Determine the [x, y] coordinate at the center of the cell enclosing the given text.  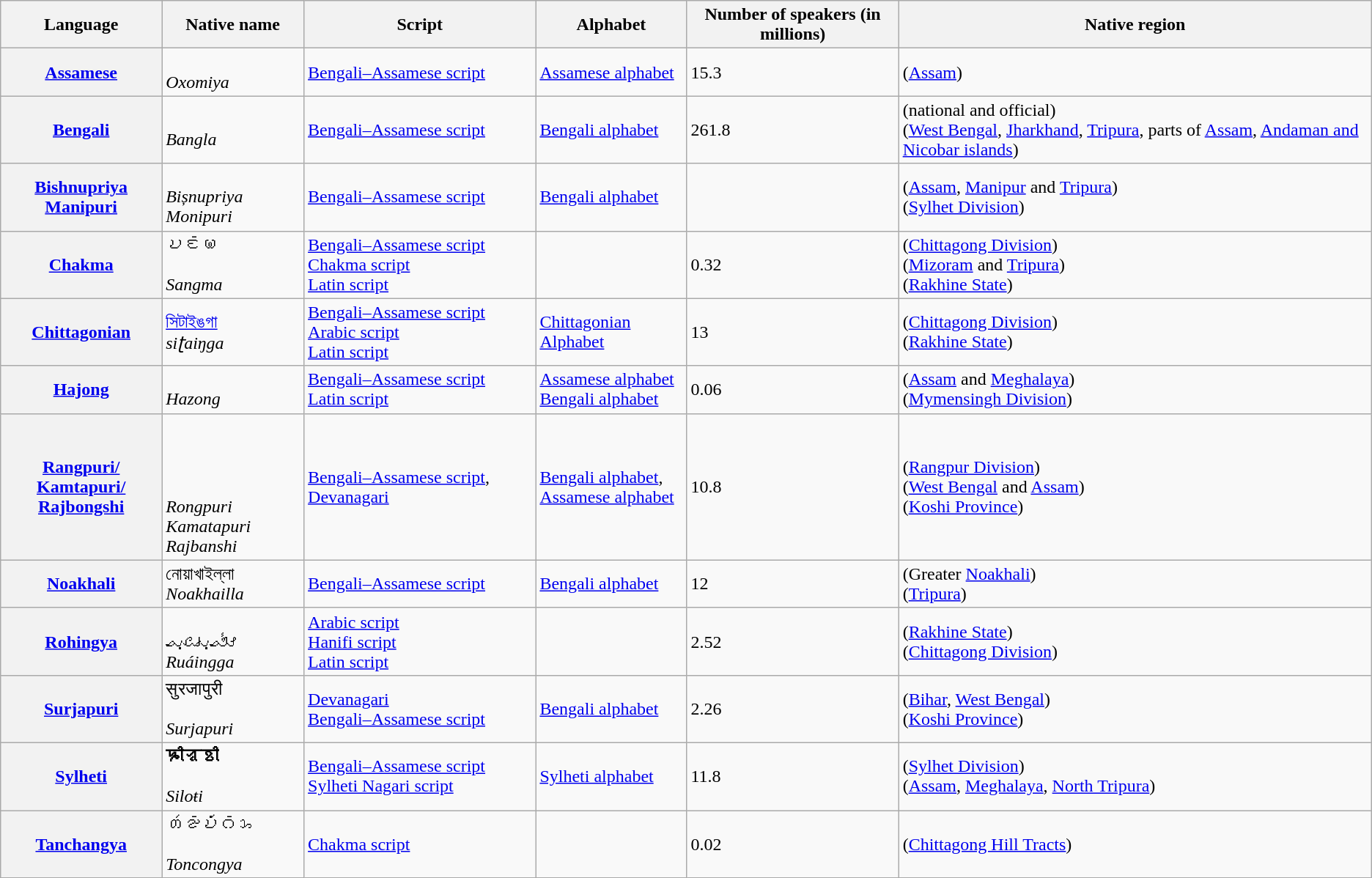
0.32 [793, 265]
Chittagonian Alphabet [611, 332]
Chakma [81, 265]
2.26 [793, 709]
Rangpuri/Kamtapuri/Rajbongshi [81, 487]
𐴌𐴗𐴥𐴝𐴙𐴚𐴒𐴙𐴝 Ruáingga [233, 641]
Bengali [81, 130]
Noakhali [81, 583]
(Assam and Meghalaya) (Mymensingh Division) [1135, 390]
Script [420, 25]
নোয়াখাইল্লা Noakhailla [233, 583]
(Rakhine State) (Chittagong Division) [1135, 641]
15.3 [793, 72]
11.8 [793, 776]
Rongpuri Kamatapuri Rajbanshi [233, 487]
0.02 [793, 844]
2.52 [793, 641]
Bengali–Assamese script, Devanagari [420, 487]
Sylheti [81, 776]
Bișnupriya Monipuri [233, 197]
(Chittagong Division) (Mizoram and Tripura) (Rakhine State) [1135, 265]
10.8 [793, 487]
13 [793, 332]
Bengali–Assamese script Latin script [420, 390]
Devanagari Bengali–Assamese script [420, 709]
Bangla [233, 130]
0.06 [793, 390]
Assamese [81, 72]
(Rangpur Division) (West Bengal and Assam) (Koshi Province) [1135, 487]
(Assam, Manipur and Tripura) (Sylhet Division) [1135, 197]
Number of speakers (in millions) [793, 25]
𑄌𑄋𑄴𑄟 Sangma [233, 265]
Native name [233, 25]
ꠍꠤꠟꠐꠤ Siloŧi [233, 776]
(Sylhet Division) (Assam, Meghalaya, North Tripura) [1135, 776]
सुरजापुरी Surjapuri [233, 709]
(Chittagong Hill Tracts) [1135, 844]
𑄖𑄧𑄐𑄴𑄌𑄧𑄁𑄉𑄴𑄡 Toncongya [233, 844]
Surjapuri [81, 709]
(Assam) [1135, 72]
Native region [1135, 25]
Bishnupriya Manipuri [81, 197]
12 [793, 583]
Assamese alphabet [611, 72]
Bengali alphabet, Assamese alphabet [611, 487]
Hajong [81, 390]
Chittagonian [81, 332]
Bengali–Assamese script Arabic script Latin script [420, 332]
(Chittagong Division) (Rakhine State) [1135, 332]
Sylheti alphabet [611, 776]
সিটাইঙগাsiʈaiŋga [233, 332]
Oxomiya [233, 72]
Tanchangya [81, 844]
(Bihar, West Bengal) (Koshi Province) [1135, 709]
Arabic script Hanifi script Latin script [420, 641]
Language [81, 25]
Bengali–Assamese script Chakma script Latin script [420, 265]
Rohingya [81, 641]
Chakma script [420, 844]
(Greater Noakhali) (Tripura) [1135, 583]
261.8 [793, 130]
(national and official) (West Bengal, Jharkhand, Tripura, parts of Assam, Andaman and Nicobar islands) [1135, 130]
Assamese alphabet Bengali alphabet [611, 390]
Alphabet [611, 25]
Bengali–Assamese script Sylheti Nagari script [420, 776]
Hazong [233, 390]
